Pinpoint the cell where the given text exists, returning its [X, Y] midpoint coordinate. 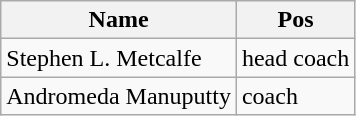
Pos [295, 20]
coach [295, 96]
Andromeda Manuputty [119, 96]
Stephen L. Metcalfe [119, 58]
Name [119, 20]
head coach [295, 58]
